Identify which cell holds the provided text, then report its [x, y] central coordinate. 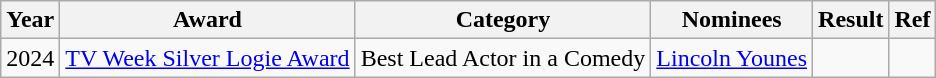
Nominees [732, 20]
2024 [30, 58]
Year [30, 20]
Result [851, 20]
Ref [912, 20]
Award [208, 20]
Lincoln Younes [732, 58]
TV Week Silver Logie Award [208, 58]
Best Lead Actor in a Comedy [503, 58]
Category [503, 20]
